Extract the [x, y] coordinate from the center of the cell holding the provided text.  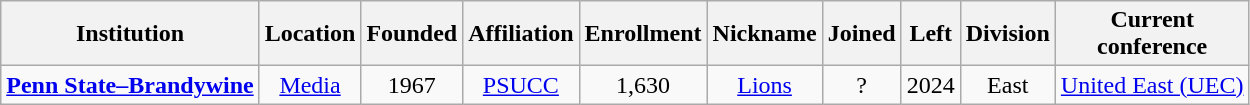
Currentconference [1152, 34]
PSUCC [521, 85]
Founded [412, 34]
Institution [130, 34]
Enrollment [643, 34]
Division [1008, 34]
Penn State–Brandywine [130, 85]
Lions [764, 85]
United East (UEC) [1152, 85]
1967 [412, 85]
Media [310, 85]
2024 [930, 85]
1,630 [643, 85]
Nickname [764, 34]
? [862, 85]
East [1008, 85]
Location [310, 34]
Left [930, 34]
Affiliation [521, 34]
Joined [862, 34]
